Capture the cell that displays the provided text and extract its [x, y] central coordinate. 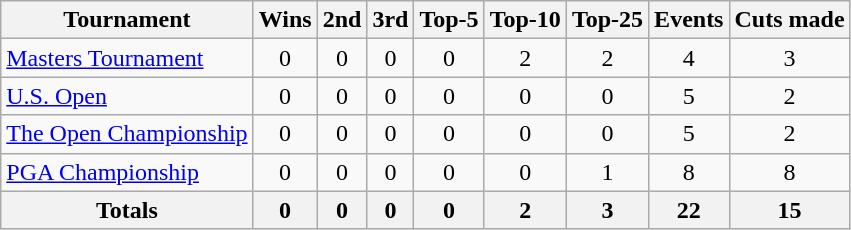
The Open Championship [127, 134]
Tournament [127, 20]
1 [607, 172]
22 [689, 210]
Masters Tournament [127, 58]
Top-5 [449, 20]
3rd [390, 20]
Top-25 [607, 20]
Events [689, 20]
Wins [285, 20]
2nd [342, 20]
Totals [127, 210]
4 [689, 58]
Cuts made [790, 20]
15 [790, 210]
U.S. Open [127, 96]
Top-10 [525, 20]
PGA Championship [127, 172]
